Locate the cell with the specified text and output its [X, Y] center coordinate. 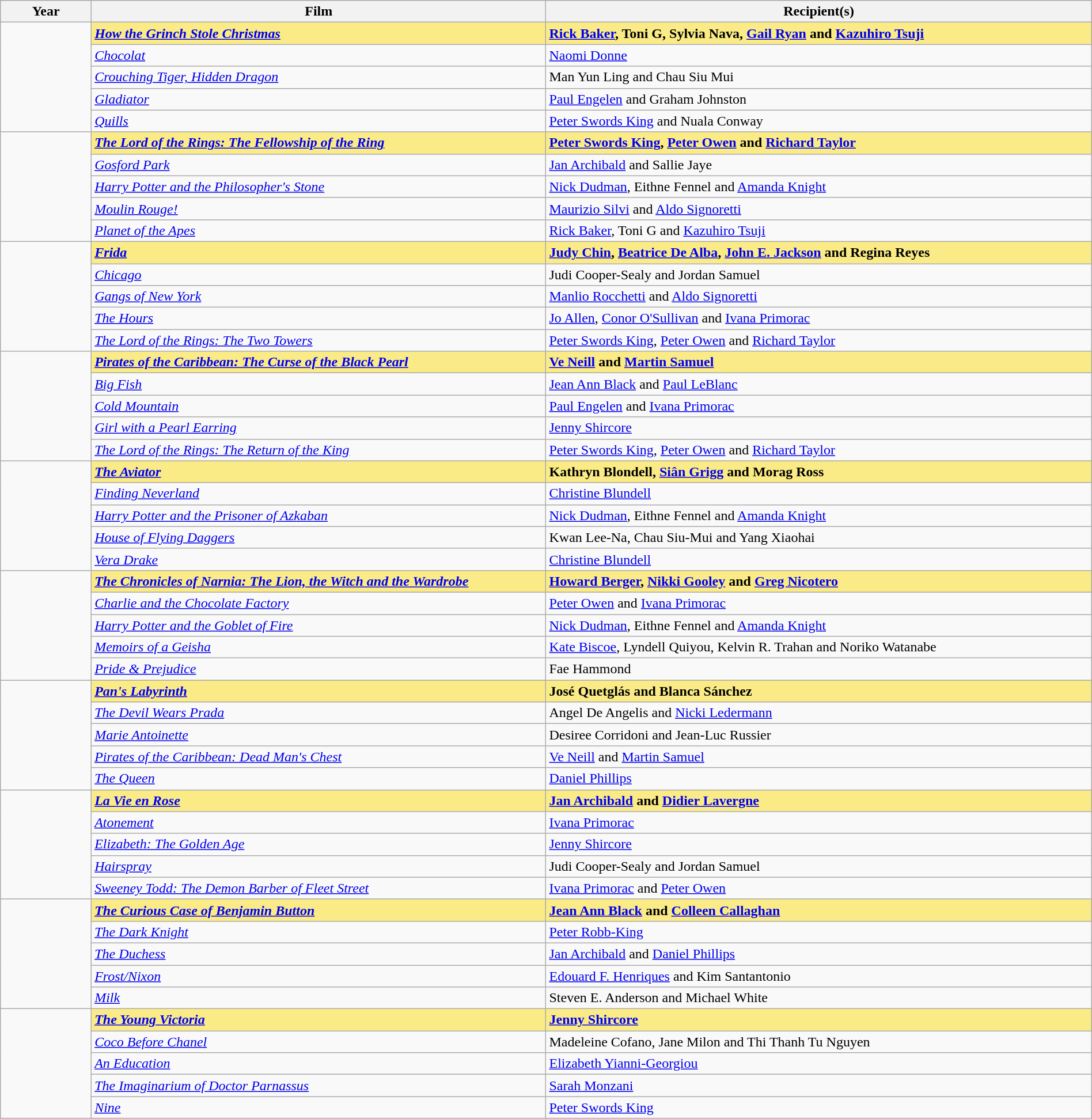
Recipient(s) [819, 12]
Gladiator [319, 99]
Harry Potter and the Prisoner of Azkaban [319, 515]
Jean Ann Black and Paul LeBlanc [819, 384]
José Quetglás and Blanca Sánchez [819, 691]
Kathryn Blondell, Siân Grigg and Morag Ross [819, 472]
Finding Neverland [319, 494]
Rick Baker, Toni G, Sylvia Nava, Gail Ryan and Kazuhiro Tsuji [819, 33]
Man Yun Ling and Chau Siu Mui [819, 77]
Peter Swords King and Nuala Conway [819, 121]
Paul Engelen and Ivana Primorac [819, 406]
Milk [319, 998]
Manlio Rocchetti and Aldo Signoretti [819, 297]
Edouard F. Henriques and Kim Santantonio [819, 976]
The Lord of the Rings: The Two Towers [319, 340]
Memoirs of a Geisha [319, 647]
Frost/Nixon [319, 976]
Gosford Park [319, 165]
Harry Potter and the Goblet of Fire [319, 625]
Jan Archibald and Sallie Jaye [819, 165]
Marie Antoinette [319, 735]
Ivana Primorac [819, 822]
La Vie en Rose [319, 801]
Atonement [319, 822]
Hairspray [319, 866]
How the Grinch Stole Christmas [319, 33]
Quills [319, 121]
Film [319, 12]
Year [46, 12]
Paul Engelen and Graham Johnston [819, 99]
Kwan Lee-Na, Chau Siu-Mui and Yang Xiaohai [819, 537]
Peter Robb-King [819, 932]
Kate Biscoe, Lyndell Quiyou, Kelvin R. Trahan and Noriko Watanabe [819, 647]
Naomi Donne [819, 55]
Peter Owen and Ivana Primorac [819, 603]
Angel De Angelis and Nicki Ledermann [819, 713]
Cold Mountain [319, 406]
Planet of the Apes [319, 230]
Chocolat [319, 55]
Jo Allen, Conor O'Sullivan and Ivana Primorac [819, 318]
Pirates of the Caribbean: Dead Man's Chest [319, 757]
Judy Chin, Beatrice De Alba, John E. Jackson and Regina Reyes [819, 252]
The Devil Wears Prada [319, 713]
Big Fish [319, 384]
The Queen [319, 779]
Sarah Monzani [819, 1086]
Pride & Prejudice [319, 669]
The Curious Case of Benjamin Button [319, 910]
Gangs of New York [319, 297]
Madeleine Cofano, Jane Milon and Thi Thanh Tu Nguyen [819, 1042]
The Young Victoria [319, 1020]
Harry Potter and the Philosopher's Stone [319, 187]
Desiree Corridoni and Jean-Luc Russier [819, 735]
House of Flying Daggers [319, 537]
The Lord of the Rings: The Fellowship of the Ring [319, 143]
Howard Berger, Nikki Gooley and Greg Nicotero [819, 581]
The Aviator [319, 472]
The Hours [319, 318]
Sweeney Todd: The Demon Barber of Fleet Street [319, 888]
The Lord of the Rings: The Return of the King [319, 450]
Pan's Labyrinth [319, 691]
Chicago [319, 275]
Steven E. Anderson and Michael White [819, 998]
Rick Baker, Toni G and Kazuhiro Tsuji [819, 230]
Coco Before Chanel [319, 1042]
Pirates of the Caribbean: The Curse of the Black Pearl [319, 362]
Elizabeth Yianni-Georgiou [819, 1064]
Ivana Primorac and Peter Owen [819, 888]
The Dark Knight [319, 932]
Crouching Tiger, Hidden Dragon [319, 77]
Nine [319, 1107]
Vera Drake [319, 559]
The Chronicles of Narnia: The Lion, the Witch and the Wardrobe [319, 581]
Peter Swords King [819, 1107]
Daniel Phillips [819, 779]
Elizabeth: The Golden Age [319, 844]
The Duchess [319, 954]
Jan Archibald and Didier Lavergne [819, 801]
Girl with a Pearl Earring [319, 428]
Fae Hammond [819, 669]
Frida [319, 252]
The Imaginarium of Doctor Parnassus [319, 1086]
Jean Ann Black and Colleen Callaghan [819, 910]
Charlie and the Chocolate Factory [319, 603]
An Education [319, 1064]
Jan Archibald and Daniel Phillips [819, 954]
Moulin Rouge! [319, 208]
Maurizio Silvi and Aldo Signoretti [819, 208]
